Find where the given text appears and provide that cell's center as [X, Y] coordinate. 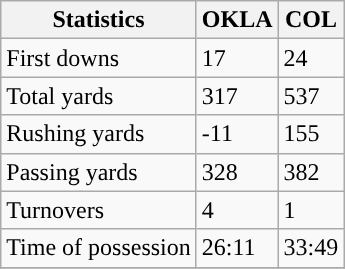
33:49 [311, 248]
537 [311, 96]
26:11 [237, 248]
Passing yards [99, 172]
OKLA [237, 20]
COL [311, 20]
Turnovers [99, 210]
Total yards [99, 96]
17 [237, 58]
4 [237, 210]
382 [311, 172]
328 [237, 172]
Statistics [99, 20]
1 [311, 210]
Rushing yards [99, 134]
24 [311, 58]
-11 [237, 134]
317 [237, 96]
155 [311, 134]
First downs [99, 58]
Time of possession [99, 248]
